For the text-containing cell, return its midpoint in [X, Y] coordinate format. 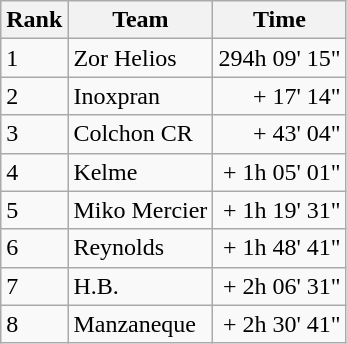
Team [140, 20]
+ 1h 19' 31" [280, 210]
Manzaneque [140, 324]
+ 2h 30' 41" [280, 324]
4 [34, 172]
H.B. [140, 286]
Zor Helios [140, 58]
1 [34, 58]
6 [34, 248]
Miko Mercier [140, 210]
Time [280, 20]
Colchon CR [140, 134]
+ 17' 14" [280, 96]
Kelme [140, 172]
5 [34, 210]
7 [34, 286]
+ 1h 05' 01" [280, 172]
3 [34, 134]
+ 43' 04" [280, 134]
8 [34, 324]
Reynolds [140, 248]
294h 09' 15" [280, 58]
Rank [34, 20]
2 [34, 96]
+ 2h 06' 31" [280, 286]
Inoxpran [140, 96]
+ 1h 48' 41" [280, 248]
